Provide the [x, y] coordinate of the cell's center where the given text is located.  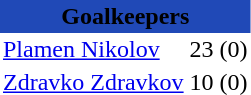
(0) [234, 50]
Goalkeepers [126, 16]
Plamen Nikolov [94, 50]
23 [202, 50]
